For the text-containing cell, return its midpoint in (X, Y) coordinate format. 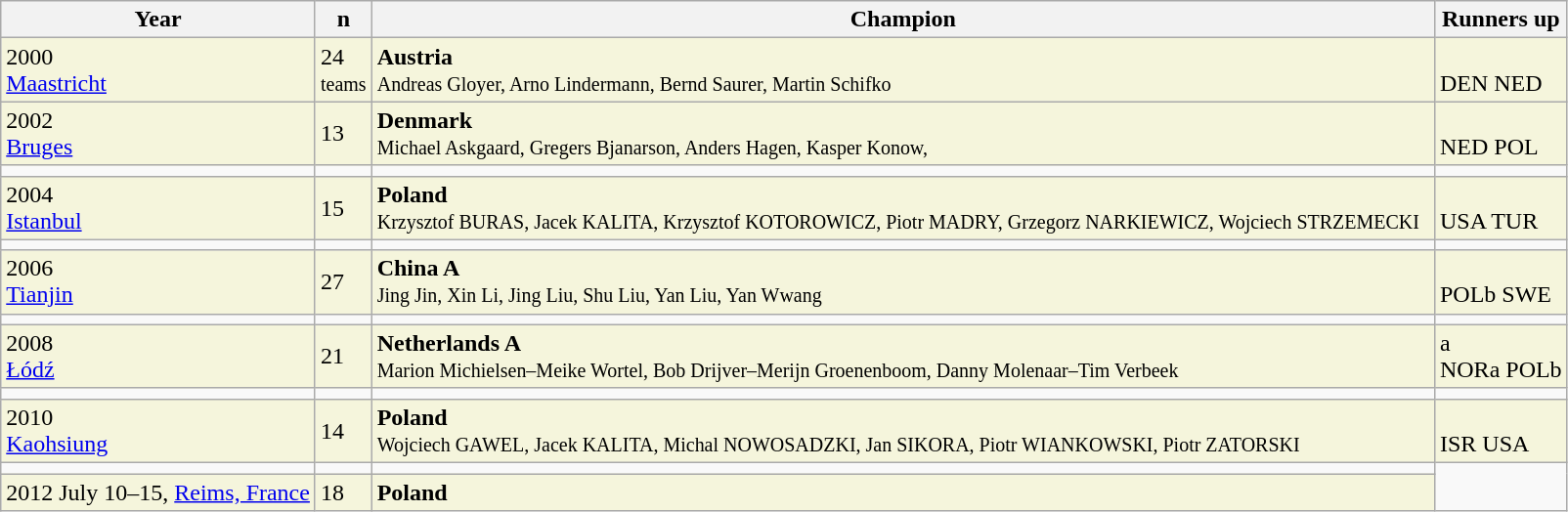
POLb SWE (1501, 281)
Runners up (1501, 20)
Austria Andreas Gloyer, Arno Lindermann, Bernd Saurer, Martin Schifko (903, 70)
Denmark Michael Askgaard, Gregers Bjanarson, Anders Hagen, Kasper Konow, (903, 133)
n (343, 20)
2012 July 10–15, Reims, France (158, 491)
2010 Kaohsiung (158, 430)
2006Tianjin (158, 281)
2000Maastricht (158, 70)
Year (158, 20)
USA TUR (1501, 207)
a NORa POLb (1501, 356)
Poland Krzysztof BURAS, Jacek KALITA, Krzysztof KOTOROWICZ, Piotr MADRY, Grzegorz NARKIEWICZ, Wojciech STRZEMECKI (903, 207)
Poland Wojciech GAWEL, Jacek KALITA, Michal NOWOSADZKI, Jan SIKORA, Piotr WIANKOWSKI, Piotr ZATORSKI (903, 430)
2008Łódź (158, 356)
21 (343, 356)
27 (343, 281)
24 teams (343, 70)
13 (343, 133)
NED POL (1501, 133)
Champion (903, 20)
DEN NED (1501, 70)
18 (343, 491)
China A Jing Jin, Xin Li, Jing Liu, Shu Liu, Yan Liu, Yan Wwang (903, 281)
ISR USA (1501, 430)
15 (343, 207)
14 (343, 430)
2004Istanbul (158, 207)
Netherlands A Marion Michielsen–Meike Wortel, Bob Drijver–Merijn Groenenboom, Danny Molenaar–Tim Verbeek (903, 356)
2002Bruges (158, 133)
Poland (903, 491)
